Pinpoint the cell where the given text exists, returning its [x, y] midpoint coordinate. 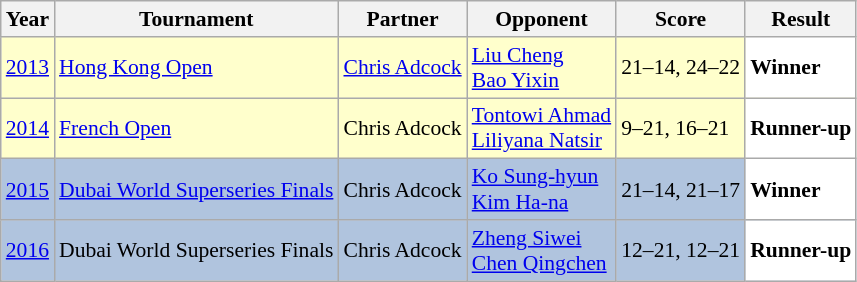
2013 [28, 68]
Hong Kong Open [196, 68]
Score [680, 19]
12–21, 12–21 [680, 250]
2014 [28, 128]
Partner [402, 19]
2015 [28, 190]
French Open [196, 128]
Zheng Siwei Chen Qingchen [542, 250]
Opponent [542, 19]
Result [800, 19]
Tournament [196, 19]
Liu Cheng Bao Yixin [542, 68]
9–21, 16–21 [680, 128]
Year [28, 19]
21–14, 24–22 [680, 68]
21–14, 21–17 [680, 190]
2016 [28, 250]
Ko Sung-hyun Kim Ha-na [542, 190]
Tontowi Ahmad Liliyana Natsir [542, 128]
